Pinpoint the cell where the given text exists, returning its [X, Y] midpoint coordinate. 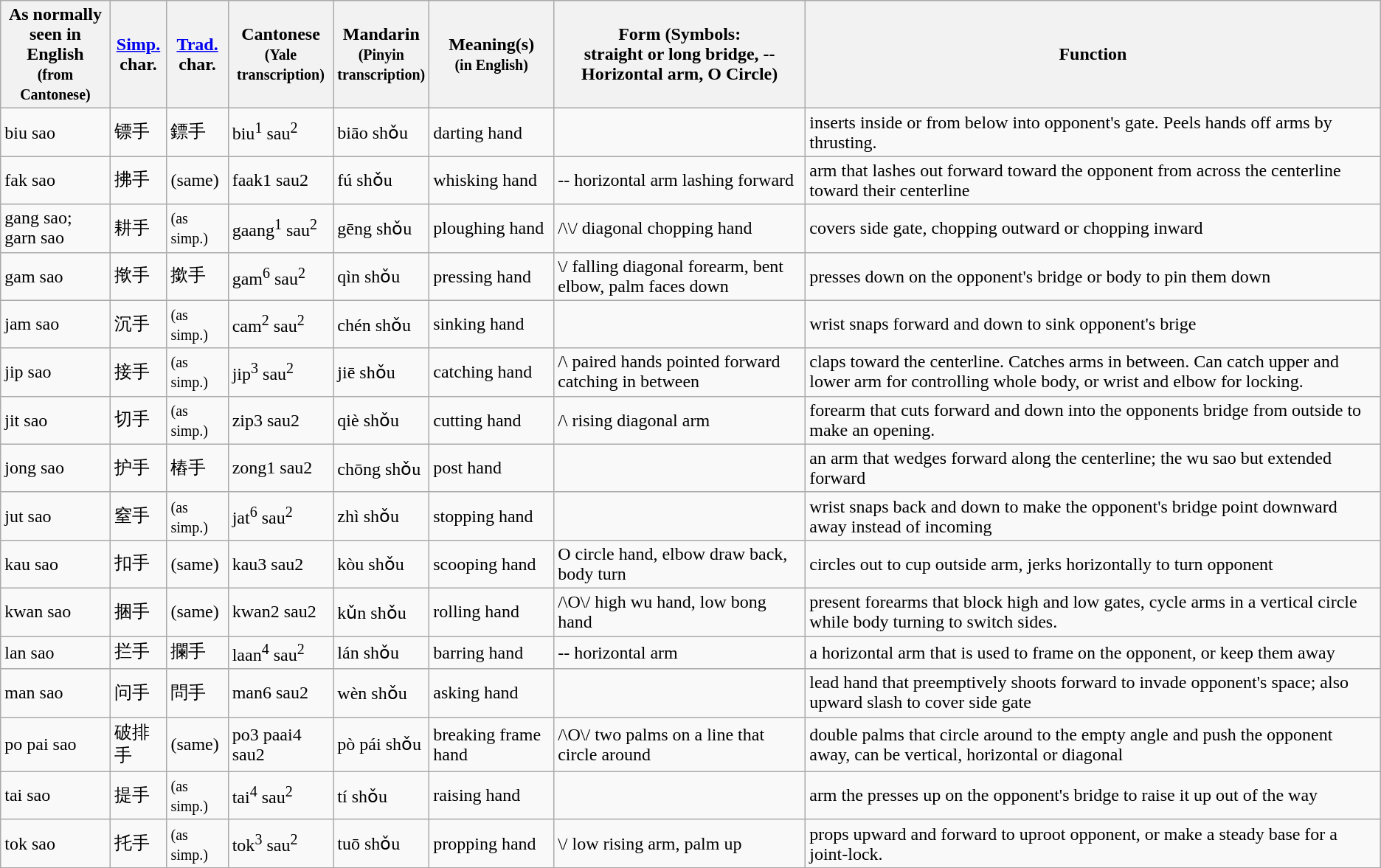
破排手 [139, 744]
jit sao [55, 420]
biāo shǒu [381, 133]
chōng shǒu [381, 468]
breaking frame hand [491, 744]
/\ rising diagonal arm [680, 420]
rolling hand [491, 612]
tí shǒu [381, 795]
inserts inside or from below into opponent's gate. Peels hands off arms by thrusting. [1093, 133]
jat6 sau2 [280, 516]
撳手 [198, 276]
fú shǒu [381, 180]
提手 [139, 795]
gam sao [55, 276]
gam6 sau2 [280, 276]
Function [1093, 55]
lán shǒu [381, 652]
present forearms that block high and low gates, cycle arms in a vertical circle while body turning to switch sides. [1093, 612]
biu sao [55, 133]
tok sao [55, 844]
-- horizontal arm lashing forward [680, 180]
circles out to cup outside arm, jerks horizontally to turn opponent [1093, 563]
faak1 sau2 [280, 180]
拦手 [139, 652]
耕手 [139, 229]
chén shǒu [381, 324]
jip3 sau2 [280, 372]
pò pái shǒu [381, 744]
Trad.char. [198, 55]
Simp.char. [139, 55]
镖手 [139, 133]
捆手 [139, 612]
tai sao [55, 795]
kǔn shǒu [381, 612]
zong1 sau2 [280, 468]
pressing hand [491, 276]
catching hand [491, 372]
kwan sao [55, 612]
托手 [139, 844]
barring hand [491, 652]
As normallyseen in English(from Cantonese) [55, 55]
whisking hand [491, 180]
jong sao [55, 468]
kwan2 sau2 [280, 612]
lan sao [55, 652]
kau3 sau2 [280, 563]
claps toward the centerline. Catches arms in between. Can catch upper and lower arm for controlling whole body, or wrist and elbow for locking. [1093, 372]
拂手 [139, 180]
wrist snaps back and down to make the opponent's bridge point downward away instead of incoming [1093, 516]
接手 [139, 372]
gang sao; garn sao [55, 229]
zip3 sau2 [280, 420]
biu1 sau2 [280, 133]
jiē shǒu [381, 372]
扣手 [139, 563]
ploughing hand [491, 229]
double palms that circle around to the empty angle and push the opponent away, can be vertical, horizontal or diagonal [1093, 744]
問手 [198, 693]
forearm that cuts forward and down into the opponents bridge from outside to make an opening. [1093, 420]
zhì shǒu [381, 516]
问手 [139, 693]
sinking hand [491, 324]
po pai sao [55, 744]
laan4 sau2 [280, 652]
O circle hand, elbow draw back, body turn [680, 563]
攔手 [198, 652]
arm that lashes out forward toward the opponent from across the centerline toward their centerline [1093, 180]
窒手 [139, 516]
/\\/ diagonal chopping hand [680, 229]
cam2 sau2 [280, 324]
an arm that wedges forward along the centerline; the wu sao but extended forward [1093, 468]
man6 sau2 [280, 693]
Form (Symbols: straight or long bridge, -- Horizontal arm, O Circle) [680, 55]
jut sao [55, 516]
props upward and forward to uproot opponent, or make a steady base for a joint-lock. [1093, 844]
darting hand [491, 133]
切手 [139, 420]
gaang1 sau2 [280, 229]
tuō shǒu [381, 844]
qiè shǒu [381, 420]
wèn shǒu [381, 693]
樁手 [198, 468]
tai4 sau2 [280, 795]
jam sao [55, 324]
/\O\/ two palms on a line that circle around [680, 744]
qìn shǒu [381, 276]
gēng shǒu [381, 229]
cutting hand [491, 420]
man sao [55, 693]
\/ low rising arm, palm up [680, 844]
wrist snaps forward and down to sink opponent's brige [1093, 324]
scooping hand [491, 563]
presses down on the opponent's bridge or body to pin them down [1093, 276]
kau sao [55, 563]
tok3 sau2 [280, 844]
po3 paai4 sau2 [280, 744]
/\O\/ high wu hand, low bong hand [680, 612]
沉手 [139, 324]
/\ paired hands pointed forward catching in between [680, 372]
lead hand that preemptively shoots forward to invade opponent's space; also upward slash to cover side gate [1093, 693]
Meaning(s) (in English) [491, 55]
-- horizontal arm [680, 652]
arm the presses up on the opponent's bridge to raise it up out of the way [1093, 795]
fak sao [55, 180]
kòu shǒu [381, 563]
asking hand [491, 693]
stopping hand [491, 516]
a horizontal arm that is used to frame on the opponent, or keep them away [1093, 652]
covers side gate, chopping outward or chopping inward [1093, 229]
揿手 [139, 276]
鏢手 [198, 133]
propping hand [491, 844]
Mandarin (Pinyintranscription) [381, 55]
post hand [491, 468]
\/ falling diagonal forearm, bent elbow, palm faces down [680, 276]
护手 [139, 468]
raising hand [491, 795]
jip sao [55, 372]
Cantonese (Yaletranscription) [280, 55]
